Provide the [x, y] coordinate of the cell's center where the given text is located.  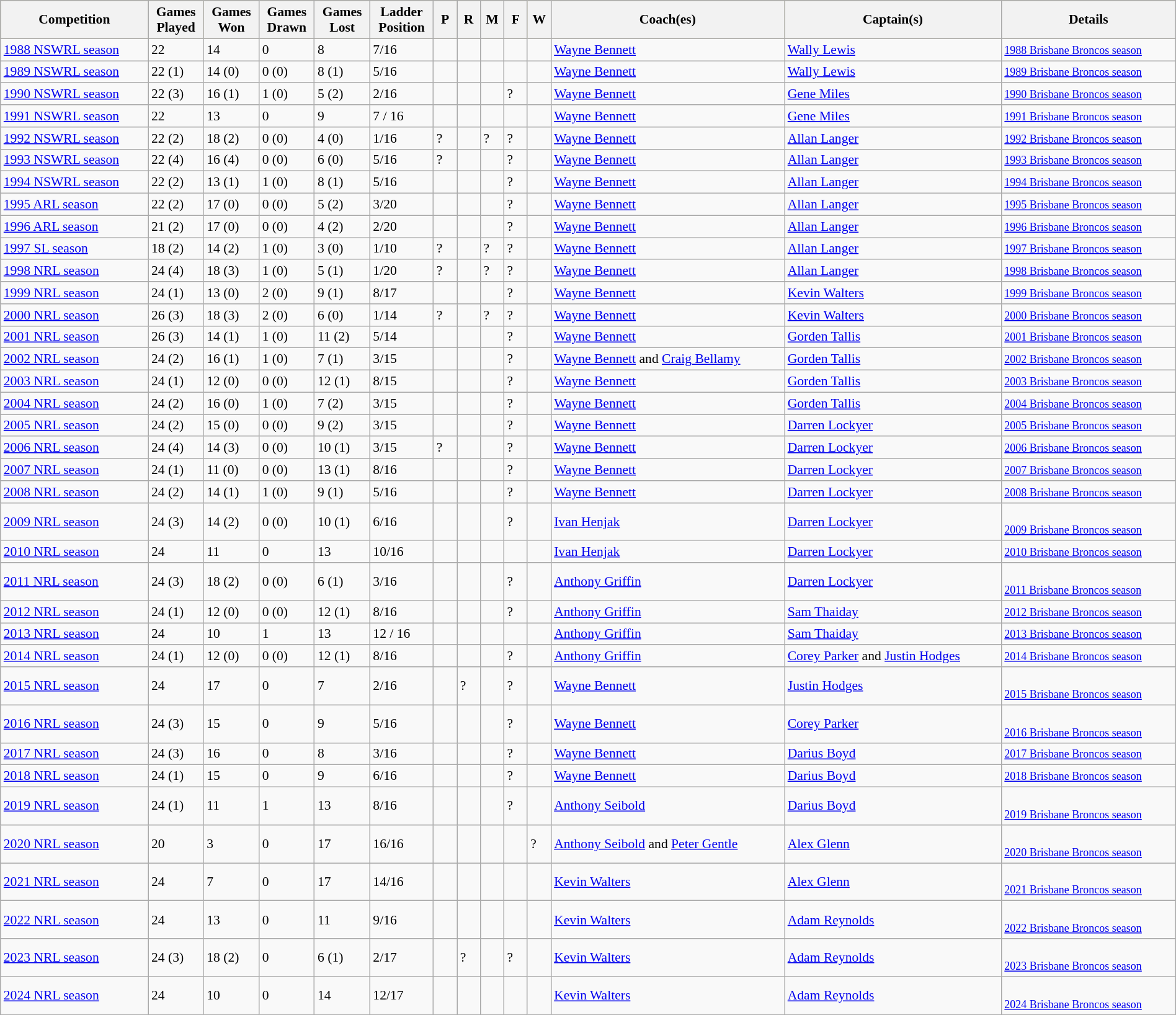
13 (0) [231, 293]
2020 NRL season [74, 844]
2021 Brisbane Broncos season [1088, 882]
2021 NRL season [74, 882]
2013 Brisbane Broncos season [1088, 634]
2008 NRL season [74, 492]
Corey Parker [893, 723]
1996 Brisbane Broncos season [1088, 226]
16 [231, 754]
2022 Brisbane Broncos season [1088, 919]
1999 NRL season [74, 293]
4 (2) [342, 226]
2012 NRL season [74, 612]
2013 NRL season [74, 634]
1995 Brisbane Broncos season [1088, 205]
R [469, 20]
7 (2) [342, 403]
2024 Brisbane Broncos season [1088, 995]
8/15 [401, 382]
2019 NRL season [74, 807]
1990 NSWRL season [74, 94]
16/16 [401, 844]
4 (0) [342, 138]
2010 Brisbane Broncos season [1088, 552]
2024 NRL season [74, 995]
2011 Brisbane Broncos season [1088, 582]
2015 NRL season [74, 686]
21 (2) [176, 226]
Captain(s) [893, 20]
2019 Brisbane Broncos season [1088, 807]
Coach(es) [667, 20]
5 (1) [342, 271]
2006 NRL season [74, 448]
3 (0) [342, 249]
11 (0) [231, 470]
1993 NSWRL season [74, 160]
9/16 [401, 919]
14 (0) [231, 72]
2022 NRL season [74, 919]
1997 SL season [74, 249]
2005 Brisbane Broncos season [1088, 426]
2007 NRL season [74, 470]
1998 Brisbane Broncos season [1088, 271]
5/14 [401, 337]
11 (2) [342, 337]
1991 NSWRL season [74, 116]
2010 NRL season [74, 552]
16 (0) [231, 403]
1990 Brisbane Broncos season [1088, 94]
2014 Brisbane Broncos season [1088, 656]
2017 Brisbane Broncos season [1088, 754]
7 (1) [342, 359]
2001 Brisbane Broncos season [1088, 337]
14/16 [401, 882]
12 / 16 [401, 634]
22 (1) [176, 72]
9 (2) [342, 426]
Justin Hodges [893, 686]
2015 Brisbane Broncos season [1088, 686]
3 [231, 844]
Anthony Seibold [667, 807]
Wayne Bennett and Craig Bellamy [667, 359]
2/20 [401, 226]
2008 Brisbane Broncos season [1088, 492]
2001 NRL season [74, 337]
2004 Brisbane Broncos season [1088, 403]
GamesPlayed [176, 20]
2003 Brisbane Broncos season [1088, 382]
GamesWon [231, 20]
7/16 [401, 50]
1/14 [401, 315]
1998 NRL season [74, 271]
F [515, 20]
Details [1088, 20]
1989 NSWRL season [74, 72]
LadderPosition [401, 20]
2002 Brisbane Broncos season [1088, 359]
P [445, 20]
1994 Brisbane Broncos season [1088, 182]
16 (4) [231, 160]
2014 NRL season [74, 656]
1991 Brisbane Broncos season [1088, 116]
2023 NRL season [74, 958]
7 / 16 [401, 116]
20 [176, 844]
2023 Brisbane Broncos season [1088, 958]
2018 NRL season [74, 776]
1994 NSWRL season [74, 182]
Corey Parker and Justin Hodges [893, 656]
14 (3) [231, 448]
2009 NRL season [74, 521]
12/17 [401, 995]
M [492, 20]
1992 NSWRL season [74, 138]
1997 Brisbane Broncos season [1088, 249]
1/16 [401, 138]
1/10 [401, 249]
2007 Brisbane Broncos season [1088, 470]
2016 NRL season [74, 723]
2004 NRL season [74, 403]
2000 NRL season [74, 315]
1996 ARL season [74, 226]
1999 Brisbane Broncos season [1088, 293]
15 (0) [231, 426]
2018 Brisbane Broncos season [1088, 776]
3/20 [401, 205]
2006 Brisbane Broncos season [1088, 448]
1988 NSWRL season [74, 50]
GamesLost [342, 20]
2012 Brisbane Broncos season [1088, 612]
1989 Brisbane Broncos season [1088, 72]
GamesDrawn [287, 20]
2002 NRL season [74, 359]
2016 Brisbane Broncos season [1088, 723]
2020 Brisbane Broncos season [1088, 844]
22 (3) [176, 94]
2011 NRL season [74, 582]
2009 Brisbane Broncos season [1088, 521]
1/20 [401, 271]
2005 NRL season [74, 426]
2000 Brisbane Broncos season [1088, 315]
Anthony Seibold and Peter Gentle [667, 844]
22 (4) [176, 160]
1993 Brisbane Broncos season [1088, 160]
10/16 [401, 552]
2017 NRL season [74, 754]
2/17 [401, 958]
W [539, 20]
2003 NRL season [74, 382]
1992 Brisbane Broncos season [1088, 138]
1988 Brisbane Broncos season [1088, 50]
Competition [74, 20]
8/17 [401, 293]
1995 ARL season [74, 205]
